Provide the (x, y) coordinate of the cell's center where the given text is located.  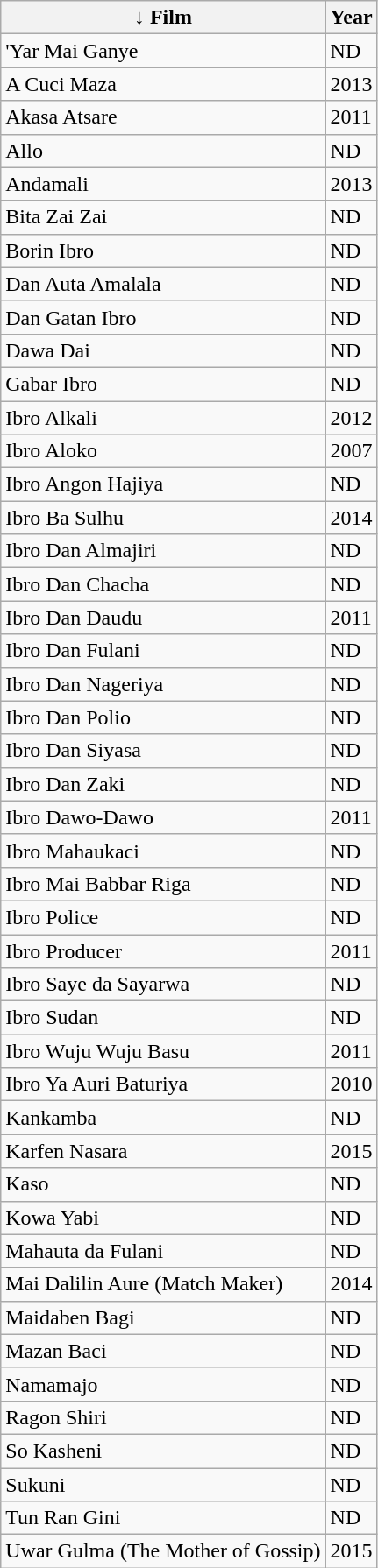
2010 (351, 1084)
Tun Ran Gini (163, 1518)
'Yar Mai Ganye (163, 51)
Ibro Dan Daudu (163, 618)
Ibro Sudan (163, 1018)
Sukuni (163, 1485)
Ibro Ya Auri Baturiya (163, 1084)
Akasa Atsare (163, 117)
Mazan Baci (163, 1351)
Namamajo (163, 1384)
So Kasheni (163, 1451)
Ibro Dan Chacha (163, 584)
Ibro Dan Almajiri (163, 551)
Ibro Ba Sulhu (163, 518)
Ibro Dan Zaki (163, 784)
Mai Dalilin Aure (Match Maker) (163, 1284)
Karfen Nasara (163, 1151)
2012 (351, 418)
Mahauta da Fulani (163, 1251)
Ibro Mai Babbar Riga (163, 884)
Year (351, 18)
Gabar Ibro (163, 384)
Andamali (163, 184)
Bita Zai Zai (163, 217)
Kaso (163, 1184)
Ibro Angon Hajiya (163, 484)
Ibro Mahaukaci (163, 851)
↓ Film (163, 18)
Ibro Wuju Wuju Basu (163, 1051)
Kankamba (163, 1118)
Dan Gatan Ibro (163, 317)
Borin Ibro (163, 251)
Ibro Alkali (163, 418)
Dawa Dai (163, 350)
Ibro Dawo-Dawo (163, 817)
Uwar Gulma (The Mother of Gossip) (163, 1551)
Maidaben Bagi (163, 1317)
Ibro Police (163, 917)
Allo (163, 151)
Dan Auta Amalala (163, 284)
Kowa Yabi (163, 1218)
Ibro Aloko (163, 451)
Ibro Dan Siyasa (163, 751)
2007 (351, 451)
Ragon Shiri (163, 1417)
Ibro Saye da Sayarwa (163, 985)
Ibro Dan Fulani (163, 651)
Ibro Dan Polio (163, 717)
A Cuci Maza (163, 84)
Ibro Dan Nageriya (163, 684)
Ibro Producer (163, 950)
